Return [X, Y] of the center of cell containing provided text 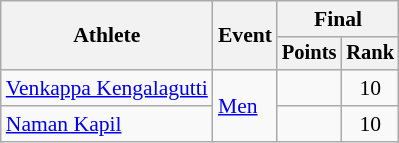
Venkappa Kengalagutti [107, 88]
Naman Kapil [107, 124]
Men [245, 106]
Final [338, 19]
Rank [370, 54]
Points [309, 54]
Athlete [107, 36]
Event [245, 36]
